Find where the given text appears and provide that cell's center as [X, Y] coordinate. 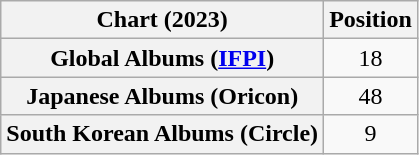
Global Albums (IFPI) [162, 58]
Japanese Albums (Oricon) [162, 96]
48 [371, 96]
9 [371, 134]
South Korean Albums (Circle) [162, 134]
Position [371, 20]
Chart (2023) [162, 20]
18 [371, 58]
